Provide the [X, Y] coordinate of the cell's center where the given text is located.  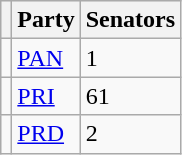
PRD [46, 134]
Senators [130, 20]
PAN [46, 58]
2 [130, 134]
PRI [46, 96]
Party [46, 20]
1 [130, 58]
61 [130, 96]
